Determine the (X, Y) coordinate at the center of the cell enclosing the given text.  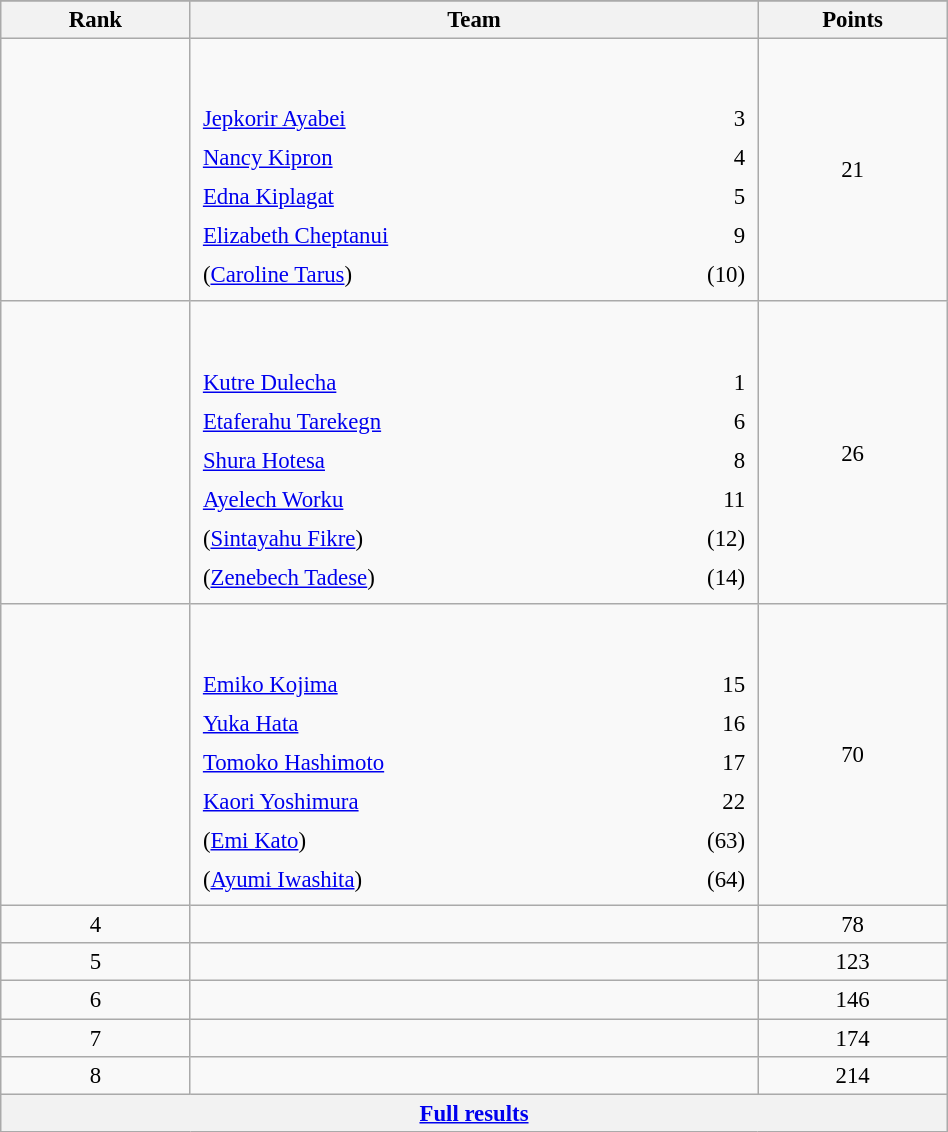
78 (852, 925)
22 (696, 801)
123 (852, 963)
(Caroline Tarus) (418, 275)
(Zenebech Tadese) (417, 577)
Kutre Dulecha (417, 382)
214 (852, 1075)
Nancy Kipron (418, 158)
17 (696, 762)
Kutre Dulecha 1 Etaferahu Tarekegn 6 Shura Hotesa 8 Ayelech Worku 11 (Sintayahu Fikre) (12) (Zenebech Tadese) (14) (474, 453)
Points (852, 20)
7 (96, 1038)
1 (695, 382)
(63) (696, 840)
146 (852, 1000)
Kaori Yoshimura (418, 801)
Team (474, 20)
Shura Hotesa (417, 460)
(Sintayahu Fikre) (417, 538)
Edna Kiplagat (418, 197)
3 (696, 119)
174 (852, 1038)
Tomoko Hashimoto (418, 762)
26 (852, 453)
Full results (474, 1113)
Emiko Kojima (418, 684)
Emiko Kojima 15 Yuka Hata 16 Tomoko Hashimoto 17 Kaori Yoshimura 22 (Emi Kato) (63) (Ayumi Iwashita) (64) (474, 755)
21 (852, 170)
16 (696, 723)
Ayelech Worku (417, 499)
Elizabeth Cheptanui (418, 236)
70 (852, 755)
11 (695, 499)
(10) (696, 275)
15 (696, 684)
(Ayumi Iwashita) (418, 880)
Rank (96, 20)
(Emi Kato) (418, 840)
Etaferahu Tarekegn (417, 421)
(64) (696, 880)
Jepkorir Ayabei (418, 119)
(14) (695, 577)
Yuka Hata (418, 723)
(12) (695, 538)
9 (696, 236)
Jepkorir Ayabei 3 Nancy Kipron 4 Edna Kiplagat 5 Elizabeth Cheptanui 9 (Caroline Tarus) (10) (474, 170)
